Return [x, y] of the center of cell containing provided text 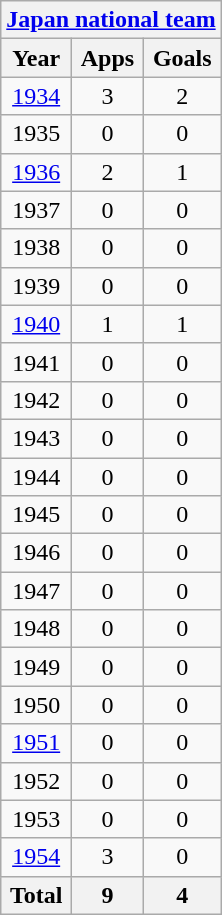
1938 [36, 248]
Goals [182, 58]
1950 [36, 705]
1952 [36, 781]
1951 [36, 743]
1946 [36, 553]
1953 [36, 819]
9 [108, 895]
1954 [36, 857]
1947 [36, 591]
Japan national team [111, 20]
1943 [36, 438]
1941 [36, 362]
1945 [36, 515]
1944 [36, 477]
1942 [36, 400]
Apps [108, 58]
1949 [36, 667]
1948 [36, 629]
1936 [36, 172]
1940 [36, 324]
Total [36, 895]
Year [36, 58]
4 [182, 895]
1934 [36, 96]
1935 [36, 134]
1937 [36, 210]
1939 [36, 286]
